Locate the cell with the specified text and output its (X, Y) center coordinate. 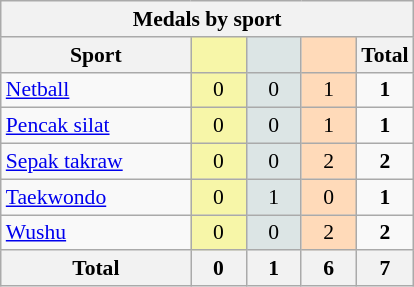
Netball (96, 90)
Taekwondo (96, 197)
7 (384, 269)
6 (328, 269)
Pencak silat (96, 126)
Wushu (96, 233)
Sport (96, 55)
Medals by sport (208, 19)
Sepak takraw (96, 162)
